Output the [X, Y] coordinate of the center of the cell containing the given text.  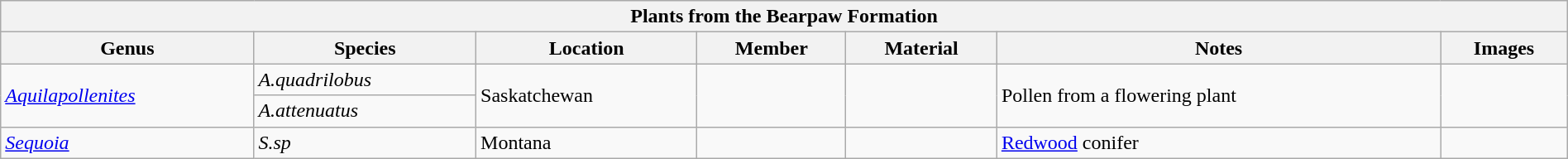
Member [772, 48]
Location [587, 48]
Redwood conifer [1218, 142]
Plants from the Bearpaw Formation [784, 17]
S.sp [366, 142]
Aquilapollenites [127, 95]
Montana [587, 142]
Notes [1218, 48]
Species [366, 48]
Saskatchewan [587, 95]
Material [921, 48]
A.quadrilobus [366, 79]
Images [1504, 48]
Pollen from a flowering plant [1218, 95]
A.attenuatus [366, 111]
Genus [127, 48]
Sequoia [127, 142]
